Extract the (x, y) coordinate from the center of the cell holding the provided text.  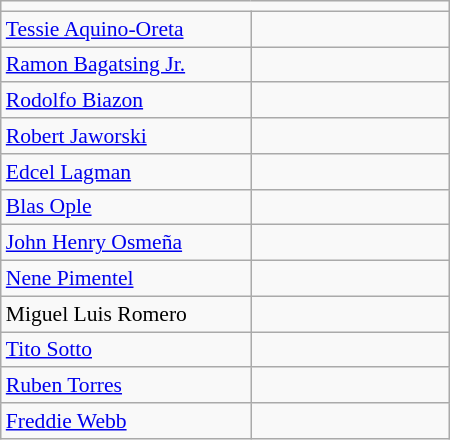
Blas Ople (126, 207)
Rodolfo Biazon (126, 101)
Tito Sotto (126, 350)
Nene Pimentel (126, 279)
Edcel Lagman (126, 172)
Ramon Bagatsing Jr. (126, 65)
John Henry Osmeña (126, 243)
Tessie Aquino-Oreta (126, 29)
Ruben Torres (126, 386)
Freddie Webb (126, 421)
Miguel Luis Romero (126, 314)
Robert Jaworski (126, 136)
